Capture the cell that displays the provided text and extract its [X, Y] central coordinate. 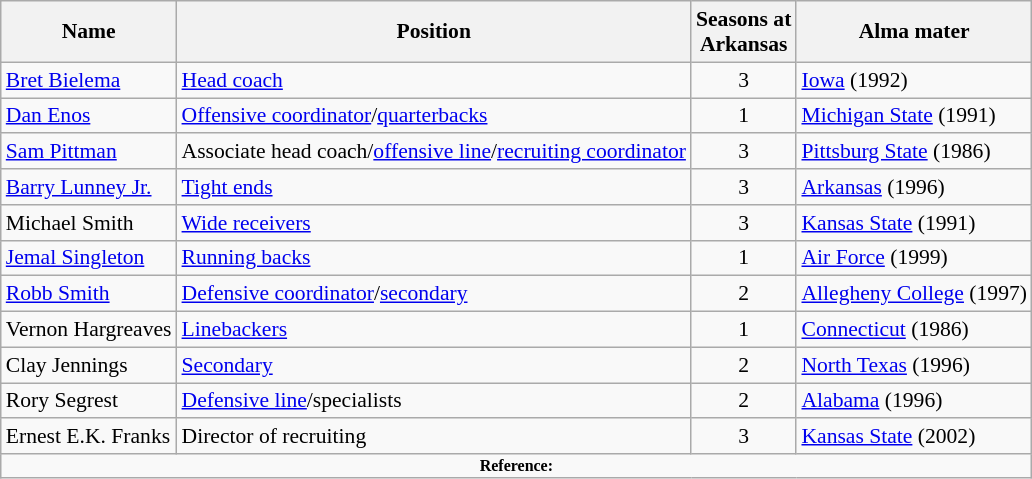
Wide receivers [434, 223]
Kansas State (2002) [914, 437]
Head coach [434, 80]
North Texas (1996) [914, 365]
Kansas State (1991) [914, 223]
Arkansas (1996) [914, 187]
Seasons atArkansas [744, 32]
Barry Lunney Jr. [89, 187]
Alabama (1996) [914, 401]
Reference: [516, 466]
Robb Smith [89, 294]
Clay Jennings [89, 365]
Director of recruiting [434, 437]
Michigan State (1991) [914, 116]
Connecticut (1986) [914, 330]
Defensive line/specialists [434, 401]
Iowa (1992) [914, 80]
Name [89, 32]
Air Force (1999) [914, 258]
Vernon Hargreaves [89, 330]
Allegheny College (1997) [914, 294]
Linebackers [434, 330]
Michael Smith [89, 223]
Defensive coordinator/secondary [434, 294]
Secondary [434, 365]
Associate head coach/offensive line/recruiting coordinator [434, 152]
Sam Pittman [89, 152]
Rory Segrest [89, 401]
Running backs [434, 258]
Position [434, 32]
Alma mater [914, 32]
Ernest E.K. Franks [89, 437]
Tight ends [434, 187]
Offensive coordinator/quarterbacks [434, 116]
Dan Enos [89, 116]
Bret Bielema [89, 80]
Jemal Singleton [89, 258]
Pittsburg State (1986) [914, 152]
